Output the (X, Y) coordinate of the center of the cell containing the given text.  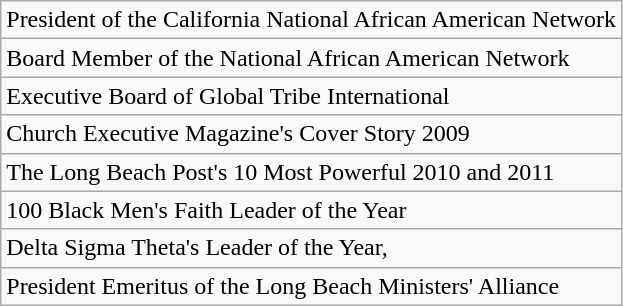
100 Black Men's Faith Leader of the Year (312, 210)
The Long Beach Post's 10 Most Powerful 2010 and 2011 (312, 172)
Executive Board of Global Tribe International (312, 96)
Board Member of the National African American Network (312, 58)
Delta Sigma Theta's Leader of the Year, (312, 248)
President Emeritus of the Long Beach Ministers' Alliance (312, 286)
President of the California National African American Network (312, 20)
Church Executive Magazine's Cover Story 2009 (312, 134)
